Detect which cell encompasses the target text, then output its [X, Y] center coordinate. 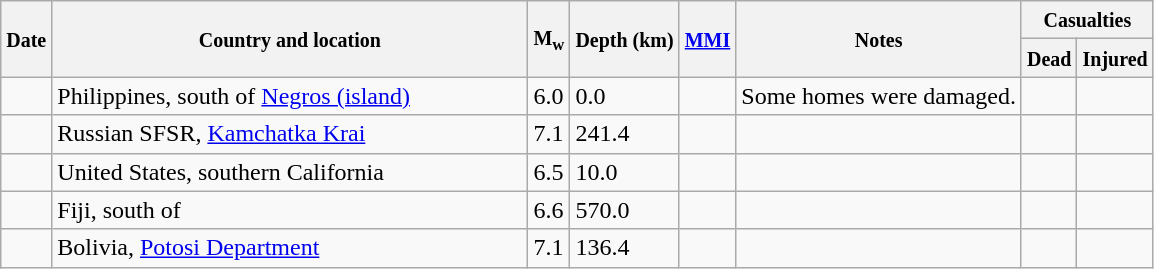
Some homes were damaged. [879, 96]
MMI [708, 39]
570.0 [624, 210]
Casualties [1087, 20]
Mw [549, 39]
241.4 [624, 134]
Fiji, south of [290, 210]
Russian SFSR, Kamchatka Krai [290, 134]
Dead [1049, 58]
United States, southern California [290, 172]
136.4 [624, 248]
Date [26, 39]
Bolivia, Potosi Department [290, 248]
6.5 [549, 172]
0.0 [624, 96]
Philippines, south of Negros (island) [290, 96]
Depth (km) [624, 39]
10.0 [624, 172]
Injured [1115, 58]
Notes [879, 39]
Country and location [290, 39]
6.0 [549, 96]
6.6 [549, 210]
